Find where the given text appears and provide that cell's center as (X, Y) coordinate. 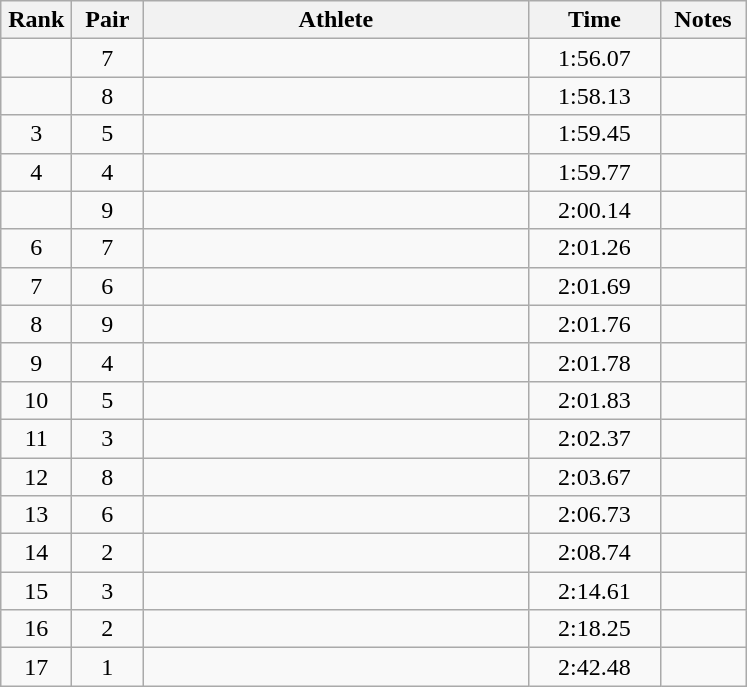
12 (36, 477)
Notes (703, 20)
Rank (36, 20)
2:01.78 (594, 362)
2:02.37 (594, 438)
2:00.14 (594, 210)
10 (36, 400)
1:56.07 (594, 58)
Athlete (336, 20)
2:03.67 (594, 477)
2:14.61 (594, 591)
Time (594, 20)
1:59.45 (594, 134)
1 (108, 667)
2:01.26 (594, 248)
2:06.73 (594, 515)
2:01.83 (594, 400)
11 (36, 438)
Pair (108, 20)
2:42.48 (594, 667)
1:59.77 (594, 172)
2:01.76 (594, 324)
2:08.74 (594, 553)
2:18.25 (594, 629)
14 (36, 553)
2:01.69 (594, 286)
13 (36, 515)
15 (36, 591)
16 (36, 629)
1:58.13 (594, 96)
17 (36, 667)
